For the text-containing cell, return its midpoint in (x, y) coordinate format. 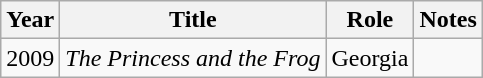
Notes (448, 20)
2009 (30, 58)
Year (30, 20)
Georgia (370, 58)
Title (193, 20)
Role (370, 20)
The Princess and the Frog (193, 58)
